Capture the cell that displays the provided text and extract its [x, y] central coordinate. 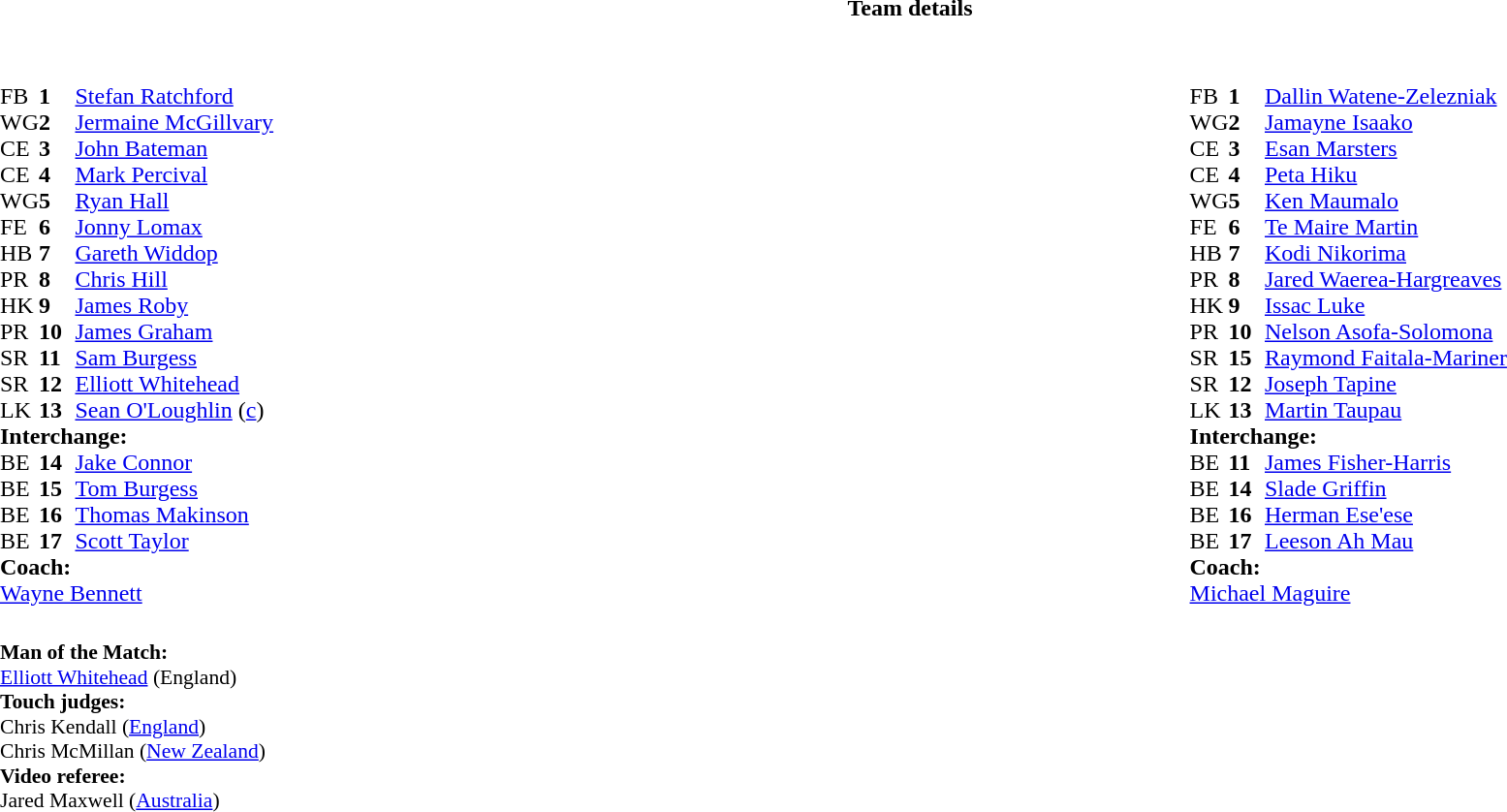
Joseph Tapine [1386, 384]
Esan Marsters [1386, 149]
Tom Burgess [174, 488]
Scott Taylor [174, 541]
Issac Luke [1386, 306]
Peta Hiku [1386, 174]
Raymond Faitala-Mariner [1386, 359]
Jared Waerea-Hargreaves [1386, 279]
James Fisher-Harris [1386, 463]
Leeson Ah Mau [1386, 541]
Dallin Watene-Zelezniak [1386, 97]
Martin Taupau [1386, 411]
Stefan Ratchford [174, 97]
Thomas Makinson [174, 515]
Ken Maumalo [1386, 202]
John Bateman [174, 149]
Jonny Lomax [174, 227]
Jake Connor [174, 463]
Nelson Asofa-Solomona [1386, 331]
Sam Burgess [174, 359]
Slade Griffin [1386, 488]
Elliott Whitehead [174, 384]
Sean O'Loughlin (c) [174, 411]
James Roby [174, 306]
Ryan Hall [174, 202]
Chris Hill [174, 279]
Jamayne Isaako [1386, 122]
Mark Percival [174, 174]
Jermaine McGillvary [174, 122]
Kodi Nikorima [1386, 254]
Wayne Bennett [155, 593]
Te Maire Martin [1386, 227]
Gareth Widdop [174, 254]
Herman Ese'ese [1386, 515]
James Graham [174, 331]
